Capture the cell that displays the provided text and extract its [x, y] central coordinate. 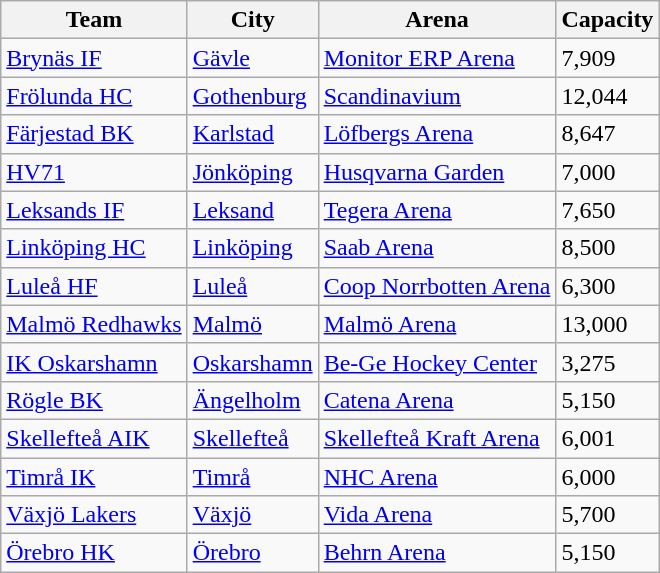
Timrå IK [94, 477]
Monitor ERP Arena [437, 58]
8,500 [608, 248]
6,000 [608, 477]
Jönköping [252, 172]
Catena Arena [437, 400]
Coop Norrbotten Arena [437, 286]
Arena [437, 20]
Färjestad BK [94, 134]
Behrn Arena [437, 553]
Malmö Redhawks [94, 324]
NHC Arena [437, 477]
Frölunda HC [94, 96]
13,000 [608, 324]
Malmö Arena [437, 324]
Luleå HF [94, 286]
3,275 [608, 362]
IK Oskarshamn [94, 362]
Tegera Arena [437, 210]
Skellefteå Kraft Arena [437, 438]
Gothenburg [252, 96]
12,044 [608, 96]
6,300 [608, 286]
Scandinavium [437, 96]
Skellefteå [252, 438]
8,647 [608, 134]
Malmö [252, 324]
Linköping [252, 248]
Oskarshamn [252, 362]
Örebro [252, 553]
Ängelholm [252, 400]
Brynäs IF [94, 58]
Leksand [252, 210]
6,001 [608, 438]
Växjö Lakers [94, 515]
5,700 [608, 515]
Saab Arena [437, 248]
Luleå [252, 286]
Be-Ge Hockey Center [437, 362]
Växjö [252, 515]
Skellefteå AIK [94, 438]
Capacity [608, 20]
Rögle BK [94, 400]
Leksands IF [94, 210]
HV71 [94, 172]
Löfbergs Arena [437, 134]
Örebro HK [94, 553]
7,650 [608, 210]
Vida Arena [437, 515]
City [252, 20]
7,909 [608, 58]
Karlstad [252, 134]
Team [94, 20]
Husqvarna Garden [437, 172]
Timrå [252, 477]
Gävle [252, 58]
Linköping HC [94, 248]
7,000 [608, 172]
